Determine the (X, Y) coordinate at the center of the cell enclosing the given text.  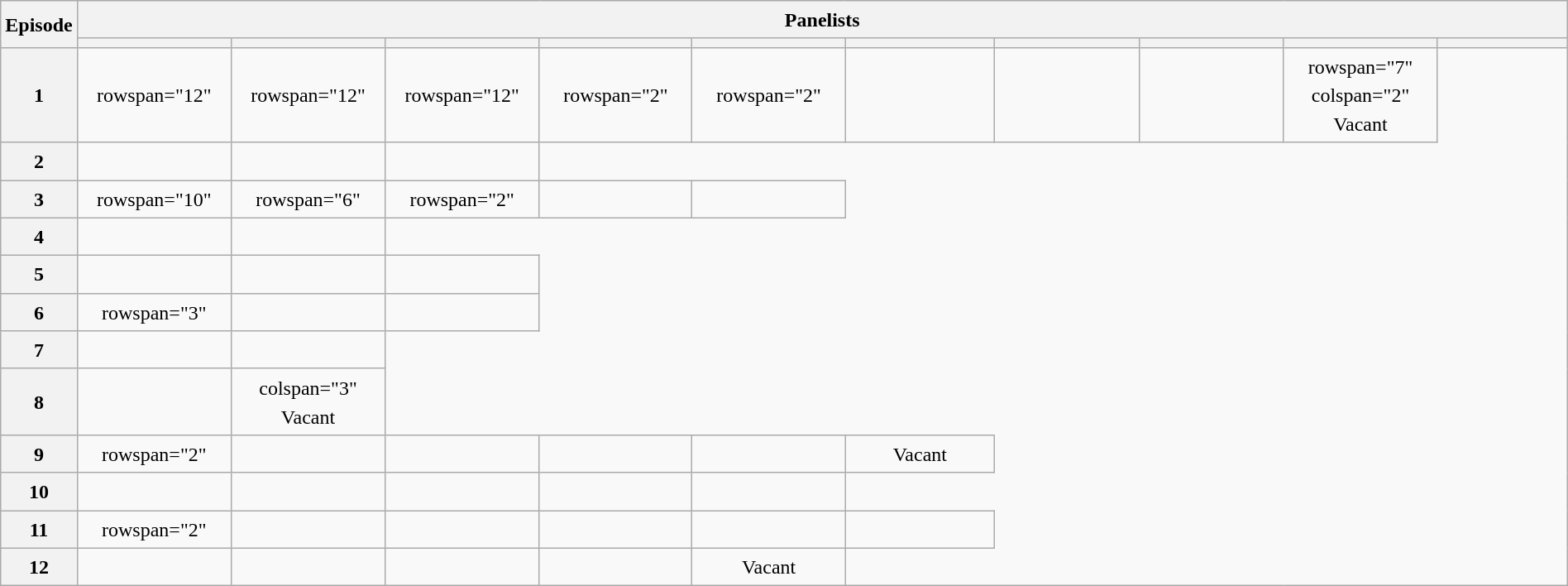
rowspan="10" (154, 199)
4 (39, 237)
10 (39, 492)
Episode (39, 25)
rowspan="3" (154, 312)
colspan="3" Vacant (308, 401)
6 (39, 312)
9 (39, 454)
12 (39, 567)
3 (39, 199)
rowspan="7" colspan="2" Vacant (1360, 94)
11 (39, 529)
2 (39, 161)
5 (39, 275)
1 (39, 94)
rowspan="6" (308, 199)
7 (39, 350)
8 (39, 401)
Panelists (822, 20)
